Determine the [x, y] coordinate at the center of the cell enclosing the given text.  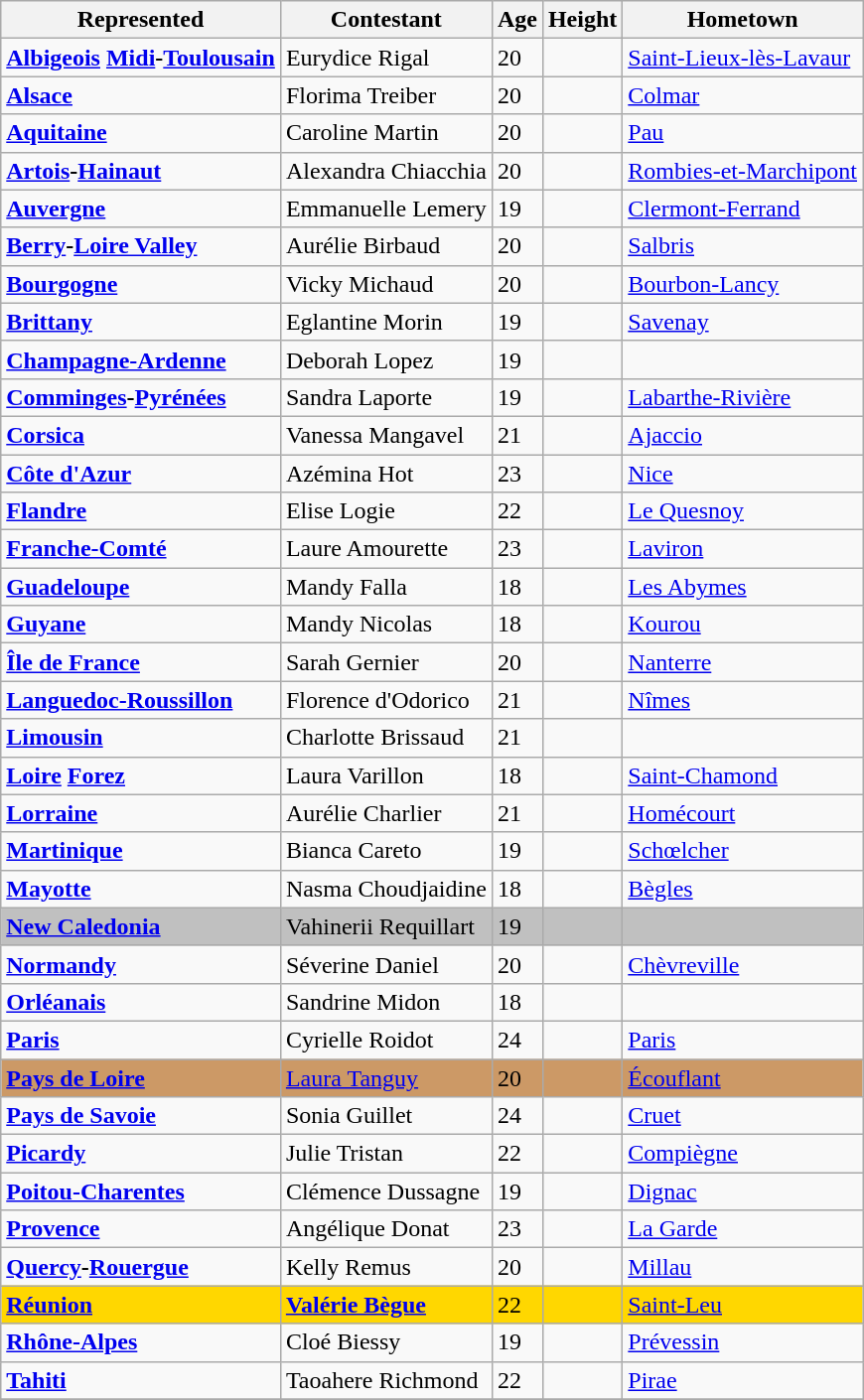
Millau [743, 1267]
Laura Varillon [385, 775]
Les Abymes [743, 587]
Clermont-Ferrand [743, 209]
Lorraine [141, 813]
Brittany [141, 322]
Saint-Chamond [743, 775]
Séverine Daniel [385, 964]
Nasma Choudjaidine [385, 889]
Aurélie Charlier [385, 813]
Cyrielle Roidot [385, 1040]
Alexandra Chiacchia [385, 171]
Quercy-Rouergue [141, 1267]
Nanterre [743, 662]
Taoahere Richmond [385, 1380]
Nîmes [743, 700]
Nice [743, 474]
Age [516, 20]
Saint-Lieux-lès-Lavaur [743, 58]
Elise Logie [385, 511]
Cloé Biessy [385, 1342]
Dignac [743, 1191]
Provence [141, 1229]
Eglantine Morin [385, 322]
Corsica [141, 435]
Aquitaine [141, 133]
Saint-Leu [743, 1305]
Berry-Loire Valley [141, 246]
Hometown [743, 20]
Loire Forez [141, 775]
Emmanuelle Lemery [385, 209]
Pirae [743, 1380]
Savenay [743, 322]
Sonia Guillet [385, 1116]
La Garde [743, 1229]
Labarthe-Rivière [743, 397]
Orléanais [141, 1002]
Laviron [743, 549]
Laura Tanguy [385, 1077]
Bègles [743, 889]
Martinique [141, 851]
Normandy [141, 964]
Pau [743, 133]
Tahiti [141, 1380]
New Caledonia [141, 926]
Écouflant [743, 1077]
Bourgogne [141, 284]
Height [582, 20]
Prévessin [743, 1342]
Chèvreville [743, 964]
Artois-Hainaut [141, 171]
Mandy Nicolas [385, 625]
Florima Treiber [385, 95]
Guadeloupe [141, 587]
Pays de Loire [141, 1077]
Flandre [141, 511]
Schœlcher [743, 851]
Charlotte Brissaud [385, 738]
Réunion [141, 1305]
Valérie Bègue [385, 1305]
Languedoc-Roussillon [141, 700]
Caroline Martin [385, 133]
Kourou [743, 625]
Champagne-Ardenne [141, 359]
Clémence Dussagne [385, 1191]
Poitou-Charentes [141, 1191]
Represented [141, 20]
Deborah Lopez [385, 359]
Cruet [743, 1116]
Compiègne [743, 1154]
Sandra Laporte [385, 397]
Alsace [141, 95]
Vanessa Mangavel [385, 435]
Julie Tristan [385, 1154]
Sandrine Midon [385, 1002]
Rhône-Alpes [141, 1342]
Mandy Falla [385, 587]
Colmar [743, 95]
Salbris [743, 246]
Azémina Hot [385, 474]
Bourbon-Lancy [743, 284]
Picardy [141, 1154]
Eurydice Rigal [385, 58]
Kelly Remus [385, 1267]
Aurélie Birbaud [385, 246]
Laure Amourette [385, 549]
Vicky Michaud [385, 284]
Comminges-Pyrénées [141, 397]
Pays de Savoie [141, 1116]
Angélique Donat [385, 1229]
Mayotte [141, 889]
Contestant [385, 20]
Homécourt [743, 813]
Albigeois Midi-Toulousain [141, 58]
Côte d'Azur [141, 474]
Limousin [141, 738]
Sarah Gernier [385, 662]
Guyane [141, 625]
Vahinerii Requillart [385, 926]
Franche-Comté [141, 549]
Île de France [141, 662]
Bianca Careto [385, 851]
Le Quesnoy [743, 511]
Ajaccio [743, 435]
Florence d'Odorico [385, 700]
Rombies-et-Marchipont [743, 171]
Auvergne [141, 209]
